Output the [X, Y] coordinate of the center of the cell containing the given text.  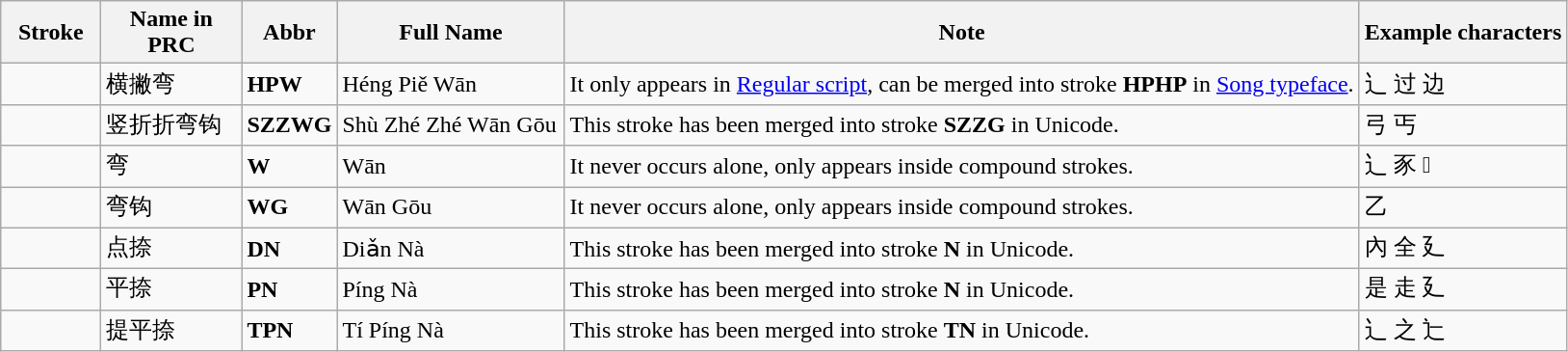
Shù Zhé Zhé Wān Gōu [451, 125]
弯钩 [171, 208]
內 全 廴 [1463, 249]
横撇弯 [171, 85]
Tí Píng Nà [451, 330]
Example characters [1463, 33]
HPW [289, 85]
WG [289, 208]
点捺 [171, 249]
Name in PRC [171, 33]
弯 [171, 166]
是 走 廴 [1463, 289]
竖折折弯钩 [171, 125]
提平捺 [171, 330]
辶 豕 𢀓 [1463, 166]
Wān Gōu [451, 208]
平捺 [171, 289]
弓 丐 [1463, 125]
This stroke has been merged into stroke SZZG in Unicode. [961, 125]
DN [289, 249]
Héng Piě Wān [451, 85]
Full Name [451, 33]
Note [961, 33]
This stroke has been merged into stroke TN in Unicode. [961, 330]
Píng Nà [451, 289]
Stroke [51, 33]
Diǎn Nà [451, 249]
PN [289, 289]
辶 之 辷 [1463, 330]
W [289, 166]
乙 [1463, 208]
Wān [451, 166]
Abbr [289, 33]
SZZWG [289, 125]
TPN [289, 330]
辶 过 边 [1463, 85]
It only appears in Regular script, can be merged into stroke HPHP in Song typeface. [961, 85]
